From the cell containing the given text, extract its center point as (X, Y) coordinate. 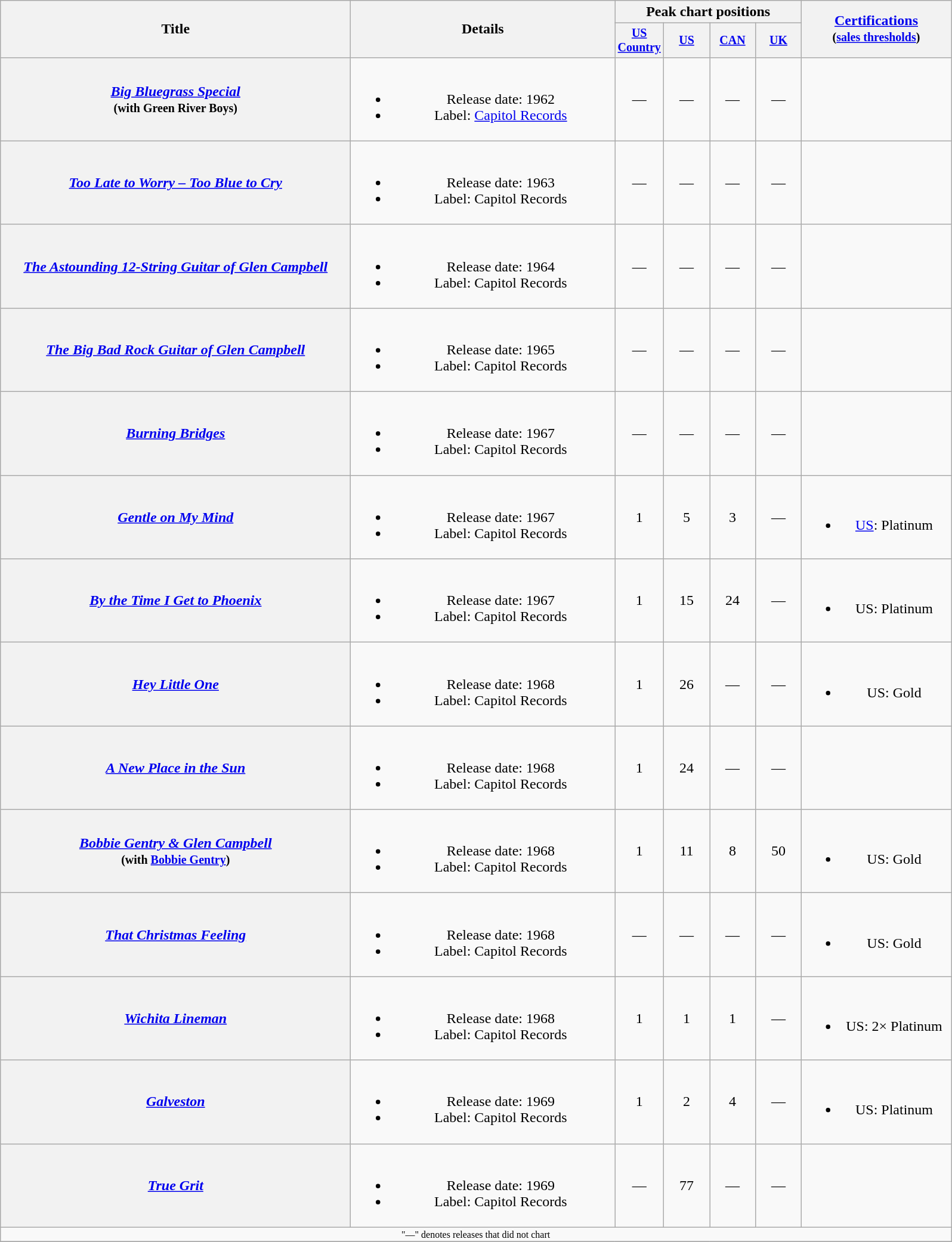
Big Bluegrass Special(with Green River Boys) (175, 99)
That Christmas Feeling (175, 935)
26 (687, 684)
Details (483, 29)
The Big Bad Rock Guitar of Glen Campbell (175, 350)
A New Place in the Sun (175, 768)
Release date: 1964Label: Capitol Records (483, 266)
Bobbie Gentry & Glen Campbell(with Bobbie Gentry) (175, 851)
Too Late to Worry – Too Blue to Cry (175, 183)
Burning Bridges (175, 434)
5 (687, 517)
4 (732, 1102)
The Astounding 12-String Guitar of Glen Campbell (175, 266)
8 (732, 851)
Release date: 1962Label: Capitol Records (483, 99)
Galveston (175, 1102)
Hey Little One (175, 684)
UK (778, 41)
50 (778, 851)
CAN (732, 41)
"—" denotes releases that did not chart (476, 1234)
11 (687, 851)
US: 2× Platinum (876, 1018)
2 (687, 1102)
77 (687, 1185)
Certifications(sales thresholds) (876, 29)
15 (687, 601)
Title (175, 29)
US Country (639, 41)
Release date: 1963Label: Capitol Records (483, 183)
3 (732, 517)
US (687, 41)
Wichita Lineman (175, 1018)
Gentle on My Mind (175, 517)
By the Time I Get to Phoenix (175, 601)
Release date: 1965Label: Capitol Records (483, 350)
True Grit (175, 1185)
Peak chart positions (709, 12)
